Return (X, Y) of the center of cell containing provided text 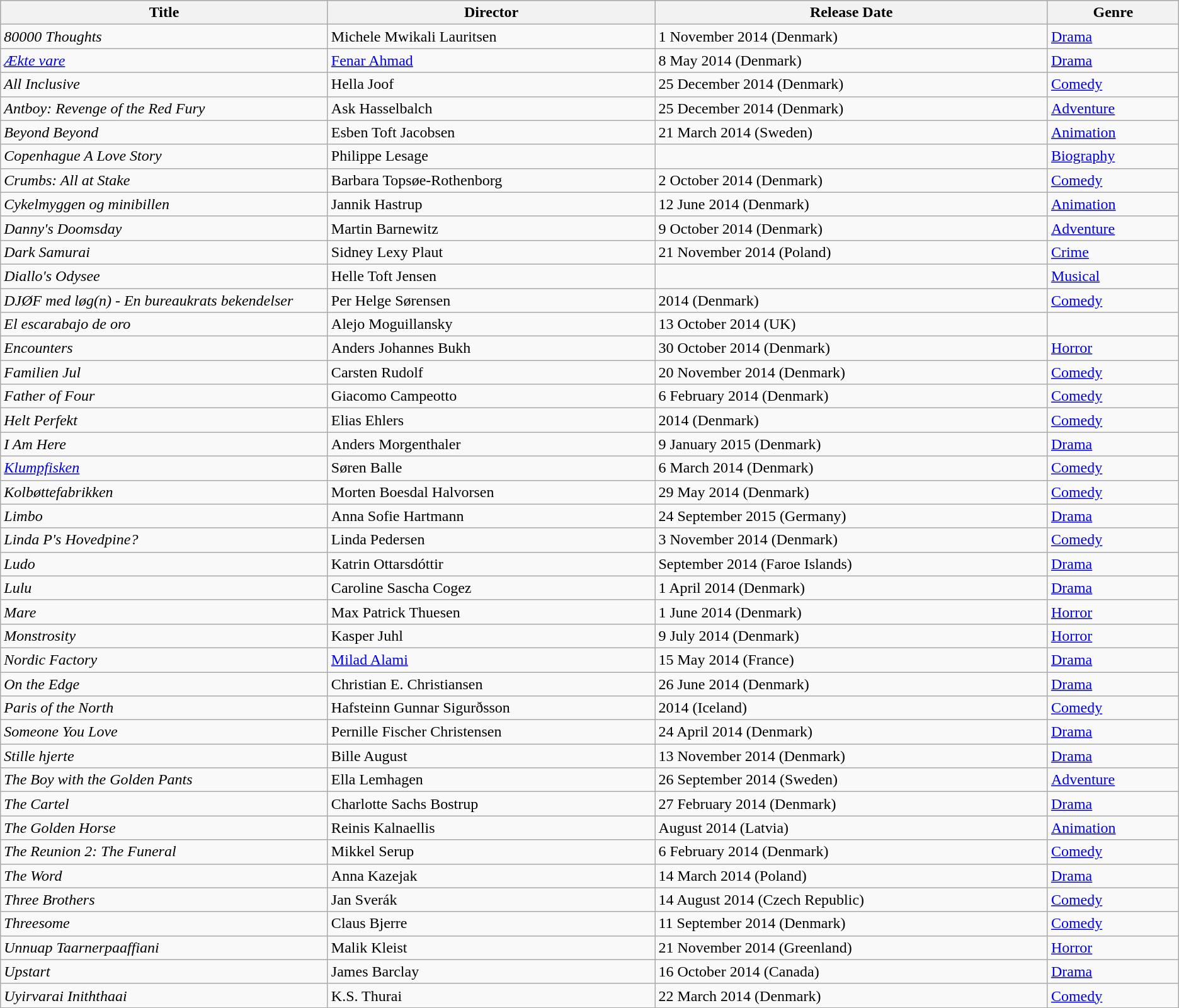
22 March 2014 (Denmark) (851, 995)
Unnuap Taarnerpaaffiani (164, 948)
20 November 2014 (Denmark) (851, 372)
Biography (1113, 156)
Anders Johannes Bukh (491, 348)
Diallo's Odysee (164, 276)
Giacomo Campeotto (491, 396)
21 November 2014 (Poland) (851, 252)
26 June 2014 (Denmark) (851, 684)
Limbo (164, 516)
El escarabajo de oro (164, 324)
30 October 2014 (Denmark) (851, 348)
Antboy: Revenge of the Red Fury (164, 108)
James Barclay (491, 971)
The Cartel (164, 804)
Linda Pedersen (491, 540)
Katrin Ottarsdóttir (491, 564)
Carsten Rudolf (491, 372)
Hella Joof (491, 84)
Christian E. Christiansen (491, 684)
16 October 2014 (Canada) (851, 971)
Jan Sverák (491, 900)
21 November 2014 (Greenland) (851, 948)
Familien Jul (164, 372)
13 October 2014 (UK) (851, 324)
Barbara Topsøe-Rothenborg (491, 180)
On the Edge (164, 684)
Malik Kleist (491, 948)
September 2014 (Faroe Islands) (851, 564)
29 May 2014 (Denmark) (851, 492)
Ækte vare (164, 60)
Cykelmyggen og minibillen (164, 204)
9 July 2014 (Denmark) (851, 636)
The Reunion 2: The Funeral (164, 852)
Copenhague A Love Story (164, 156)
13 November 2014 (Denmark) (851, 756)
21 March 2014 (Sweden) (851, 132)
Sidney Lexy Plaut (491, 252)
26 September 2014 (Sweden) (851, 780)
Uyirvarai Iniththaai (164, 995)
27 February 2014 (Denmark) (851, 804)
Ask Hasselbalch (491, 108)
1 June 2014 (Denmark) (851, 612)
Someone You Love (164, 732)
DJØF med løg(n) - En bureaukrats bekendelser (164, 301)
Martin Barnewitz (491, 228)
August 2014 (Latvia) (851, 828)
Dark Samurai (164, 252)
Crime (1113, 252)
2014 (Iceland) (851, 708)
6 March 2014 (Denmark) (851, 468)
Alejo Moguillansky (491, 324)
9 October 2014 (Denmark) (851, 228)
Helt Perfekt (164, 420)
Encounters (164, 348)
Pernille Fischer Christensen (491, 732)
Charlotte Sachs Bostrup (491, 804)
1 April 2014 (Denmark) (851, 588)
15 May 2014 (France) (851, 660)
The Boy with the Golden Pants (164, 780)
Upstart (164, 971)
Jannik Hastrup (491, 204)
Monstrosity (164, 636)
Elias Ehlers (491, 420)
Father of Four (164, 396)
Stille hjerte (164, 756)
11 September 2014 (Denmark) (851, 924)
Anders Morgenthaler (491, 444)
Caroline Sascha Cogez (491, 588)
Ella Lemhagen (491, 780)
Linda P's Hovedpine? (164, 540)
2 October 2014 (Denmark) (851, 180)
Nordic Factory (164, 660)
1 November 2014 (Denmark) (851, 37)
Fenar Ahmad (491, 60)
K.S. Thurai (491, 995)
80000 Thoughts (164, 37)
24 September 2015 (Germany) (851, 516)
Beyond Beyond (164, 132)
12 June 2014 (Denmark) (851, 204)
Threesome (164, 924)
Genre (1113, 13)
Crumbs: All at Stake (164, 180)
Per Helge Sørensen (491, 301)
Mare (164, 612)
Paris of the North (164, 708)
Klumpfisken (164, 468)
Esben Toft Jacobsen (491, 132)
Danny's Doomsday (164, 228)
Anna Sofie Hartmann (491, 516)
The Golden Horse (164, 828)
Lulu (164, 588)
9 January 2015 (Denmark) (851, 444)
Kasper Juhl (491, 636)
The Word (164, 876)
Kolbøttefabrikken (164, 492)
Bille August (491, 756)
Philippe Lesage (491, 156)
14 March 2014 (Poland) (851, 876)
Title (164, 13)
Helle Toft Jensen (491, 276)
Director (491, 13)
Søren Balle (491, 468)
Max Patrick Thuesen (491, 612)
Mikkel Serup (491, 852)
14 August 2014 (Czech Republic) (851, 900)
All Inclusive (164, 84)
Hafsteinn Gunnar Sigurðsson (491, 708)
Three Brothers (164, 900)
Musical (1113, 276)
Ludo (164, 564)
Reinis Kalnaellis (491, 828)
I Am Here (164, 444)
Claus Bjerre (491, 924)
8 May 2014 (Denmark) (851, 60)
Milad Alami (491, 660)
Morten Boesdal Halvorsen (491, 492)
3 November 2014 (Denmark) (851, 540)
Anna Kazejak (491, 876)
Michele Mwikali Lauritsen (491, 37)
Release Date (851, 13)
24 April 2014 (Denmark) (851, 732)
